Locate the cell with the specified text and output its [x, y] center coordinate. 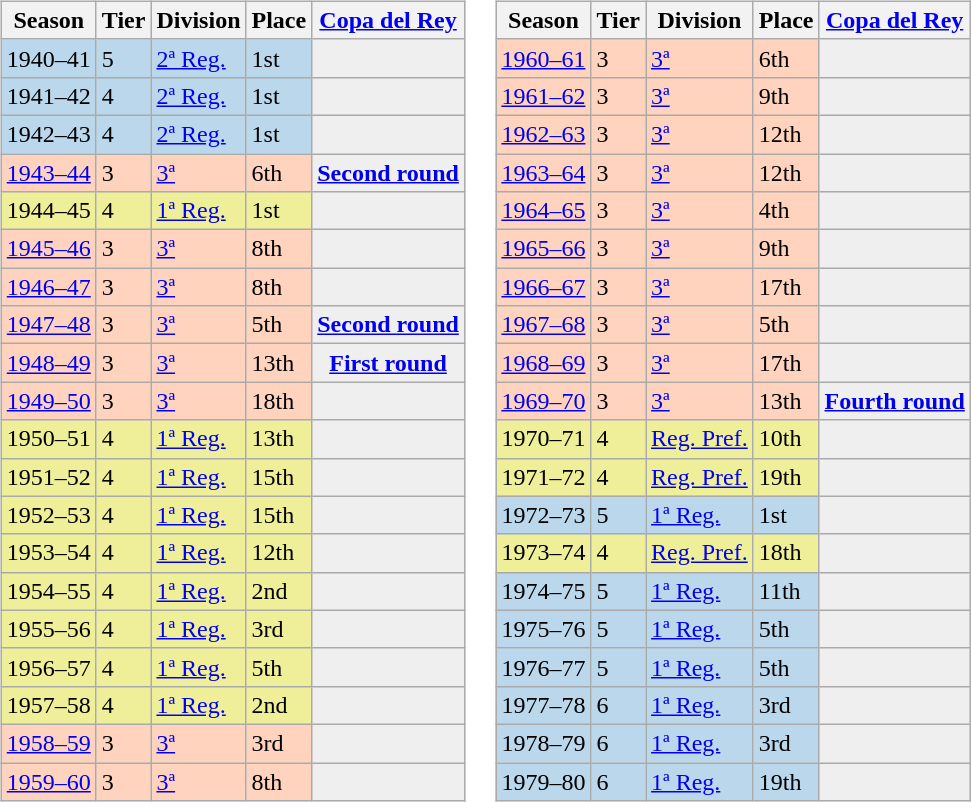
Fourth round [894, 401]
1971–72 [544, 477]
1956–57 [48, 667]
1967–68 [544, 325]
1958–59 [48, 743]
1953–54 [48, 553]
First round [388, 363]
1950–51 [48, 439]
1965–66 [544, 249]
1947–48 [48, 325]
1978–79 [544, 743]
11th [786, 591]
1969–70 [544, 401]
1941–42 [48, 96]
1977–78 [544, 705]
1973–74 [544, 553]
1961–62 [544, 96]
1949–50 [48, 401]
1955–56 [48, 629]
1951–52 [48, 477]
1945–46 [48, 249]
1975–76 [544, 629]
1944–45 [48, 211]
1946–47 [48, 287]
1957–58 [48, 705]
1974–75 [544, 591]
1972–73 [544, 515]
1940–41 [48, 58]
1952–53 [48, 515]
1959–60 [48, 781]
1976–77 [544, 667]
1962–63 [544, 134]
1954–55 [48, 591]
1968–69 [544, 363]
10th [786, 439]
1979–80 [544, 781]
1970–71 [544, 439]
1966–67 [544, 287]
1963–64 [544, 173]
1942–43 [48, 134]
1943–44 [48, 173]
1960–61 [544, 58]
1948–49 [48, 363]
1964–65 [544, 211]
4th [786, 211]
